Pinpoint the cell where the given text exists, returning its [X, Y] midpoint coordinate. 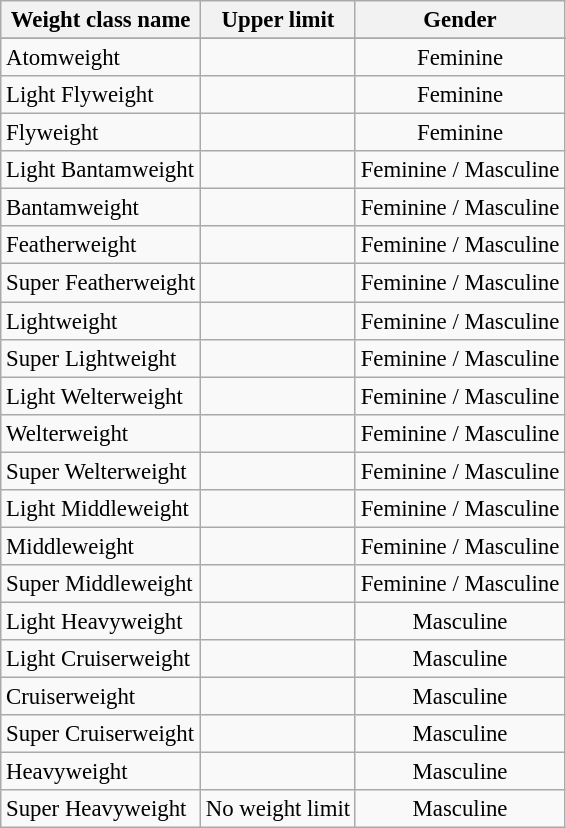
Upper limit [278, 20]
Middleweight [101, 546]
Super Cruiserweight [101, 734]
Light Cruiserweight [101, 659]
Flyweight [101, 133]
Light Welterweight [101, 396]
Heavyweight [101, 772]
Weight class name [101, 20]
Light Flyweight [101, 95]
Super Middleweight [101, 584]
Atomweight [101, 58]
Super Featherweight [101, 283]
Cruiserweight [101, 697]
Bantamweight [101, 208]
Super Lightweight [101, 358]
Super Heavyweight [101, 809]
Light Middleweight [101, 509]
Light Heavyweight [101, 621]
Lightweight [101, 321]
Gender [460, 20]
No weight limit [278, 809]
Super Welterweight [101, 471]
Light Bantamweight [101, 170]
Featherweight [101, 245]
Welterweight [101, 433]
